Pinpoint the cell where the given text exists, returning its (x, y) midpoint coordinate. 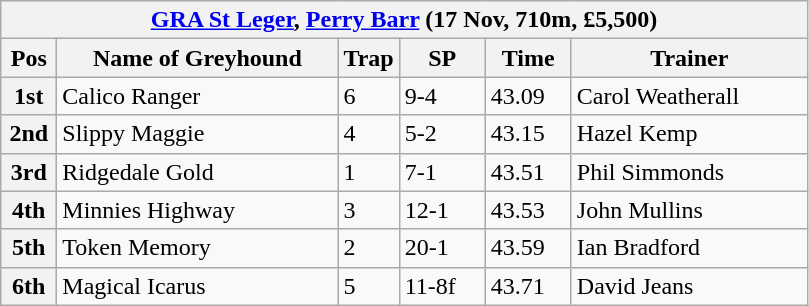
Name of Greyhound (198, 58)
Calico Ranger (198, 96)
Trap (368, 58)
5th (29, 248)
Trainer (689, 58)
Pos (29, 58)
4 (368, 134)
Phil Simmonds (689, 172)
7-1 (442, 172)
Time (528, 58)
43.15 (528, 134)
David Jeans (689, 286)
Slippy Maggie (198, 134)
1 (368, 172)
GRA St Leger, Perry Barr (17 Nov, 710m, £5,500) (404, 20)
Carol Weatherall (689, 96)
9-4 (442, 96)
John Mullins (689, 210)
Magical Icarus (198, 286)
Minnies Highway (198, 210)
2 (368, 248)
6 (368, 96)
4th (29, 210)
Ridgedale Gold (198, 172)
20-1 (442, 248)
Ian Bradford (689, 248)
SP (442, 58)
43.59 (528, 248)
43.09 (528, 96)
1st (29, 96)
2nd (29, 134)
11-8f (442, 286)
43.51 (528, 172)
Hazel Kemp (689, 134)
5-2 (442, 134)
3 (368, 210)
43.71 (528, 286)
12-1 (442, 210)
6th (29, 286)
Token Memory (198, 248)
3rd (29, 172)
43.53 (528, 210)
5 (368, 286)
